Find where the given text appears and provide that cell's center as (x, y) coordinate. 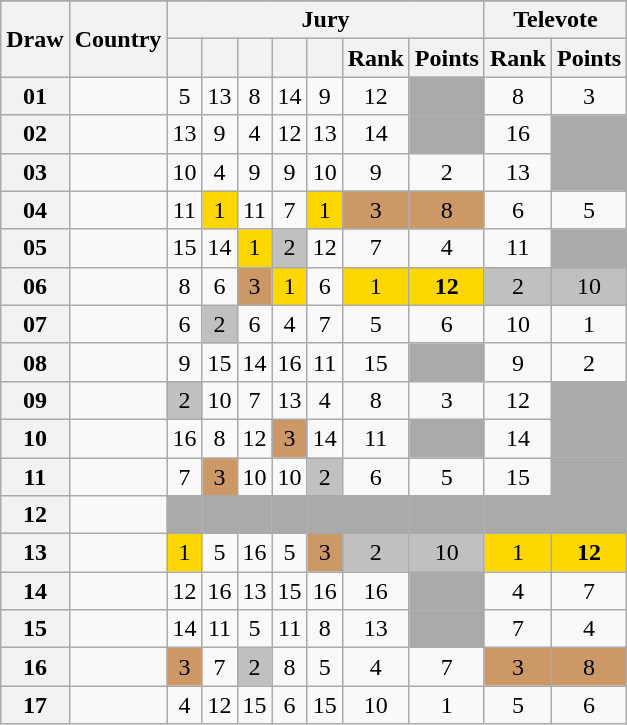
17 (35, 705)
09 (35, 400)
05 (35, 248)
02 (35, 134)
07 (35, 324)
Draw (35, 39)
Jury (326, 20)
06 (35, 286)
03 (35, 172)
Country (118, 39)
08 (35, 362)
01 (35, 96)
04 (35, 210)
Televote (555, 20)
